Capture the cell that displays the provided text and extract its [x, y] central coordinate. 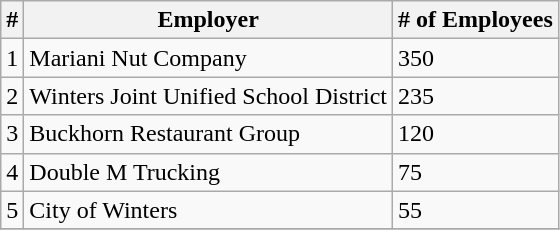
350 [476, 58]
City of Winters [208, 210]
Mariani Nut Company [208, 58]
55 [476, 210]
2 [12, 96]
# of Employees [476, 20]
1 [12, 58]
3 [12, 134]
235 [476, 96]
5 [12, 210]
Employer [208, 20]
Double M Trucking [208, 172]
Winters Joint Unified School District [208, 96]
120 [476, 134]
Buckhorn Restaurant Group [208, 134]
75 [476, 172]
# [12, 20]
4 [12, 172]
